Extract the [X, Y] coordinate from the center of the cell holding the provided text.  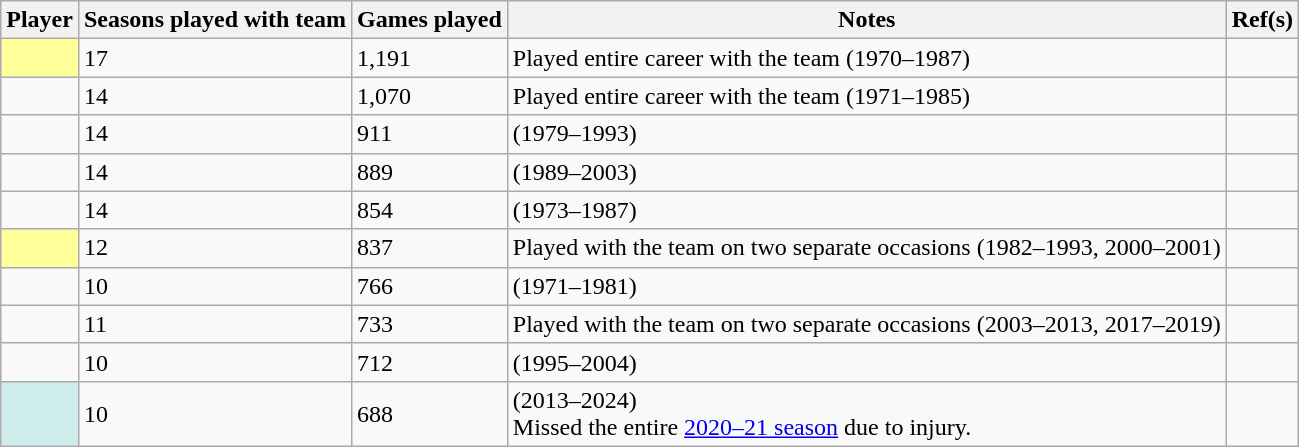
837 [430, 248]
712 [430, 362]
(1971–1981) [866, 286]
Player [40, 20]
Seasons played with team [214, 20]
766 [430, 286]
733 [430, 324]
688 [430, 414]
(2013–2024)Missed the entire 2020–21 season due to injury. [866, 414]
(1973–1987) [866, 210]
Played with the team on two separate occasions (2003–2013, 2017–2019) [866, 324]
17 [214, 58]
(1995–2004) [866, 362]
11 [214, 324]
Notes [866, 20]
1,070 [430, 96]
(1989–2003) [866, 172]
889 [430, 172]
Played entire career with the team (1970–1987) [866, 58]
(1979–1993) [866, 134]
Games played [430, 20]
12 [214, 248]
Ref(s) [1262, 20]
Played entire career with the team (1971–1985) [866, 96]
Played with the team on two separate occasions (1982–1993, 2000–2001) [866, 248]
1,191 [430, 58]
854 [430, 210]
911 [430, 134]
